Return the (x, y) coordinate for the center point of the cell that contains the specified text.  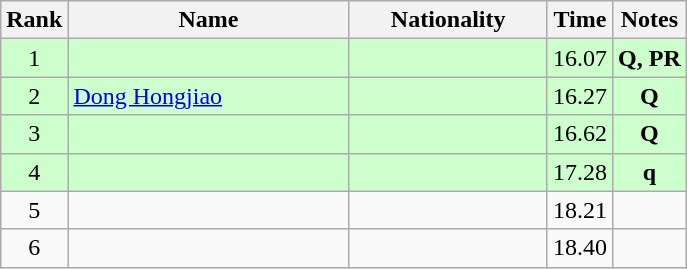
6 (34, 248)
16.27 (580, 96)
Time (580, 20)
Nationality (448, 20)
Notes (650, 20)
1 (34, 58)
4 (34, 172)
Rank (34, 20)
5 (34, 210)
17.28 (580, 172)
18.40 (580, 248)
Dong Hongjiao (208, 96)
2 (34, 96)
Name (208, 20)
16.07 (580, 58)
3 (34, 134)
q (650, 172)
16.62 (580, 134)
18.21 (580, 210)
Q, PR (650, 58)
